Determine the (X, Y) coordinate at the center of the cell enclosing the given text.  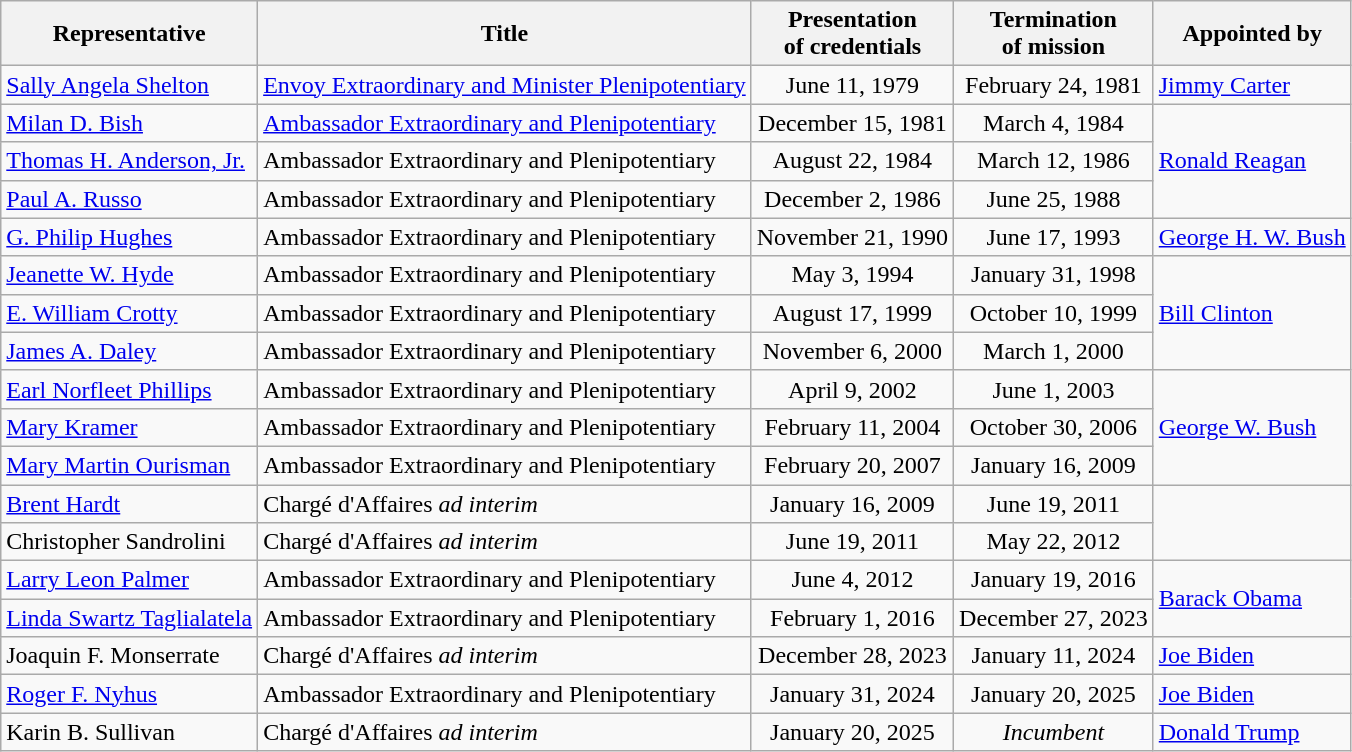
G. Philip Hughes (130, 237)
January 19, 2016 (1054, 580)
March 12, 1986 (1054, 161)
January 31, 1998 (1054, 275)
Presentationof credentials (852, 34)
August 22, 1984 (852, 161)
March 1, 2000 (1054, 351)
Mary Kramer (130, 427)
October 10, 1999 (1054, 313)
Thomas H. Anderson, Jr. (130, 161)
December 2, 1986 (852, 199)
Earl Norfleet Phillips (130, 389)
Sally Angela Shelton (130, 85)
Envoy Extraordinary and Minister Plenipotentiary (505, 85)
Roger F. Nyhus (130, 694)
January 31, 2024 (852, 694)
December 28, 2023 (852, 656)
George W. Bush (1252, 427)
Karin B. Sullivan (130, 732)
January 11, 2024 (1054, 656)
Barack Obama (1252, 599)
Bill Clinton (1252, 313)
April 9, 2002 (852, 389)
James A. Daley (130, 351)
August 17, 1999 (852, 313)
E. William Crotty (130, 313)
Joaquin F. Monserrate (130, 656)
Title (505, 34)
Jeanette W. Hyde (130, 275)
Representative (130, 34)
December 27, 2023 (1054, 618)
George H. W. Bush (1252, 237)
June 11, 1979 (852, 85)
May 3, 1994 (852, 275)
December 15, 1981 (852, 123)
Larry Leon Palmer (130, 580)
October 30, 2006 (1054, 427)
June 25, 1988 (1054, 199)
November 21, 1990 (852, 237)
May 22, 2012 (1054, 542)
February 24, 1981 (1054, 85)
Jimmy Carter (1252, 85)
Terminationof mission (1054, 34)
Incumbent (1054, 732)
Linda Swartz Taglialatela (130, 618)
Christopher Sandrolini (130, 542)
Mary Martin Ourisman (130, 465)
February 1, 2016 (852, 618)
Donald Trump (1252, 732)
June 4, 2012 (852, 580)
June 17, 1993 (1054, 237)
February 11, 2004 (852, 427)
Brent Hardt (130, 503)
Appointed by (1252, 34)
June 1, 2003 (1054, 389)
Milan D. Bish (130, 123)
Ronald Reagan (1252, 161)
February 20, 2007 (852, 465)
March 4, 1984 (1054, 123)
Paul A. Russo (130, 199)
November 6, 2000 (852, 351)
